Output the (x, y) coordinate of the center of the cell containing the given text.  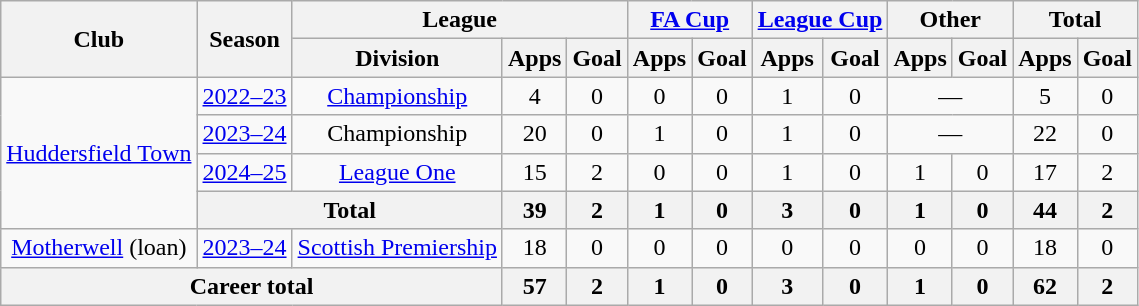
FA Cup (690, 20)
Career total (252, 286)
22 (1045, 134)
39 (534, 210)
57 (534, 286)
Season (244, 39)
2022–23 (244, 96)
League Cup (820, 20)
17 (1045, 172)
44 (1045, 210)
2024–25 (244, 172)
Huddersfield Town (99, 153)
Motherwell (loan) (99, 248)
Club (99, 39)
20 (534, 134)
Division (397, 58)
League One (397, 172)
15 (534, 172)
5 (1045, 96)
4 (534, 96)
62 (1045, 286)
League (460, 20)
Scottish Premiership (397, 248)
Other (950, 20)
